Identify which cell holds the provided text, then report its [X, Y] central coordinate. 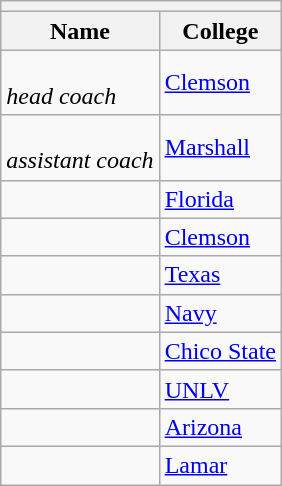
Lamar [220, 465]
Arizona [220, 427]
Texas [220, 275]
assistant coach [80, 148]
Marshall [220, 148]
head coach [80, 82]
College [220, 31]
Chico State [220, 351]
Name [80, 31]
UNLV [220, 389]
Navy [220, 313]
Florida [220, 199]
